Detect which cell encompasses the target text, then output its (x, y) center coordinate. 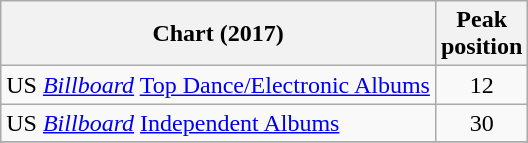
US Billboard Independent Albums (218, 123)
12 (481, 85)
30 (481, 123)
Peakposition (481, 34)
US Billboard Top Dance/Electronic Albums (218, 85)
Chart (2017) (218, 34)
